Capture the cell that displays the provided text and extract its [x, y] central coordinate. 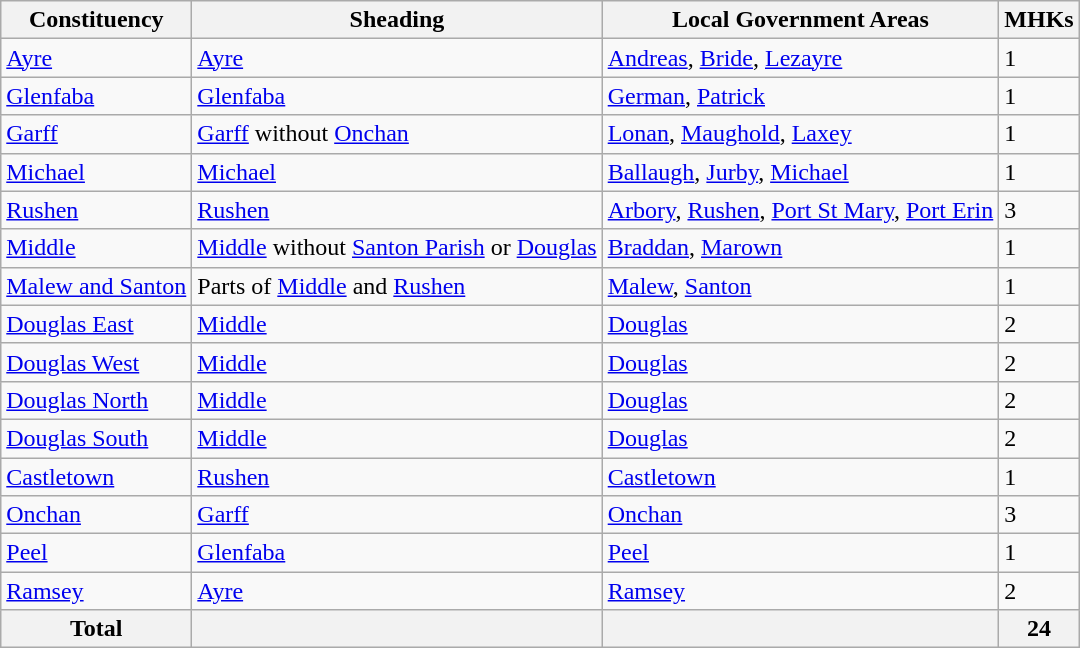
24 [1039, 629]
Constituency [96, 20]
Arbory, Rushen, Port St Mary, Port Erin [800, 210]
Ballaugh, Jurby, Michael [800, 172]
Local Government Areas [800, 20]
Malew, Santon [800, 286]
Parts of Middle and Rushen [397, 286]
Sheading [397, 20]
Douglas South [96, 438]
Total [96, 629]
Douglas West [96, 362]
Lonan, Maughold, Laxey [800, 134]
Douglas East [96, 324]
Douglas North [96, 400]
Andreas, Bride, Lezayre [800, 58]
Braddan, Marown [800, 248]
Middle without Santon Parish or Douglas [397, 248]
Garff without Onchan [397, 134]
Malew and Santon [96, 286]
MHKs [1039, 20]
German, Patrick [800, 96]
